Detect which cell encompasses the target text, then output its (x, y) center coordinate. 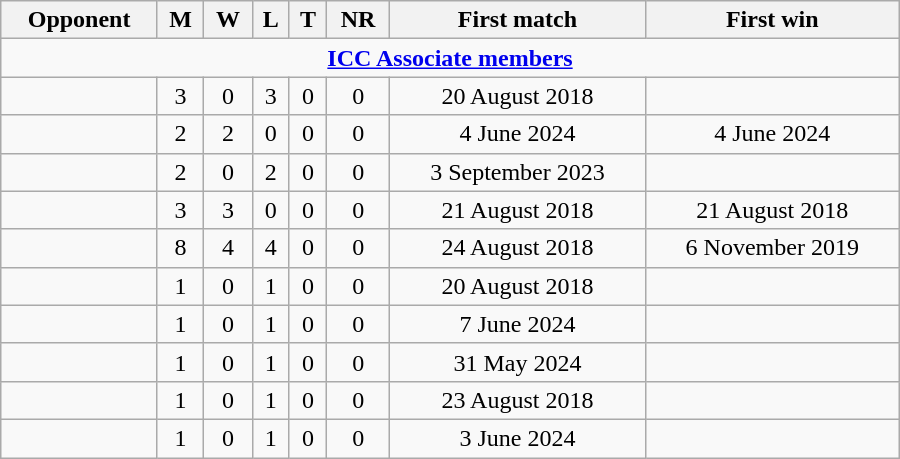
ICC Associate members (450, 58)
3 June 2024 (518, 438)
Opponent (80, 20)
T (308, 20)
First win (772, 20)
NR (358, 20)
8 (180, 248)
31 May 2024 (518, 362)
M (180, 20)
W (228, 20)
First match (518, 20)
23 August 2018 (518, 400)
24 August 2018 (518, 248)
6 November 2019 (772, 248)
7 June 2024 (518, 324)
3 September 2023 (518, 172)
L (270, 20)
